Capture the cell that displays the provided text and extract its [X, Y] central coordinate. 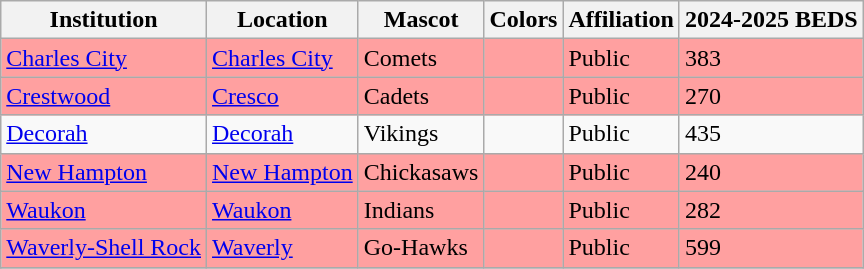
Go-Hawks [421, 248]
Indians [421, 210]
Comets [421, 58]
599 [771, 248]
240 [771, 172]
270 [771, 96]
Vikings [421, 134]
282 [771, 210]
Institution [104, 20]
Cresco [283, 96]
435 [771, 134]
383 [771, 58]
2024-2025 BEDS [771, 20]
Waverly [283, 248]
Location [283, 20]
Chickasaws [421, 172]
Affiliation [621, 20]
Waverly-Shell Rock [104, 248]
Cadets [421, 96]
Crestwood [104, 96]
Mascot [421, 20]
Colors [524, 20]
